Return the (X, Y) coordinate for the center point of the cell that contains the specified text.  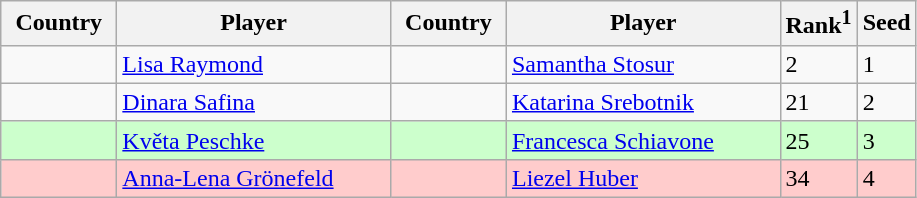
4 (886, 178)
Seed (886, 24)
34 (818, 178)
Dinara Safina (254, 102)
Rank1 (818, 24)
3 (886, 140)
1 (886, 64)
25 (818, 140)
Katarina Srebotnik (643, 102)
Anna-Lena Grönefeld (254, 178)
Lisa Raymond (254, 64)
Francesca Schiavone (643, 140)
21 (818, 102)
Květa Peschke (254, 140)
Liezel Huber (643, 178)
Samantha Stosur (643, 64)
